Scan for the cell matching the given text and deliver its [X, Y] coordinate at center. 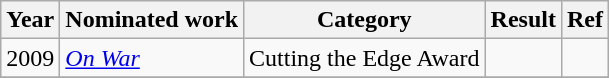
Category [365, 20]
Cutting the Edge Award [365, 58]
Nominated work [152, 20]
2009 [30, 58]
Result [523, 20]
Ref [584, 20]
Year [30, 20]
On War [152, 58]
